Locate the cell with the specified text and output its (X, Y) center coordinate. 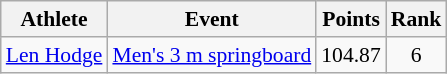
Athlete (54, 19)
Men's 3 m springboard (212, 55)
6 (416, 55)
Len Hodge (54, 55)
Rank (416, 19)
Event (212, 19)
Points (350, 19)
104.87 (350, 55)
